From the cell containing the given text, extract its center point as (X, Y) coordinate. 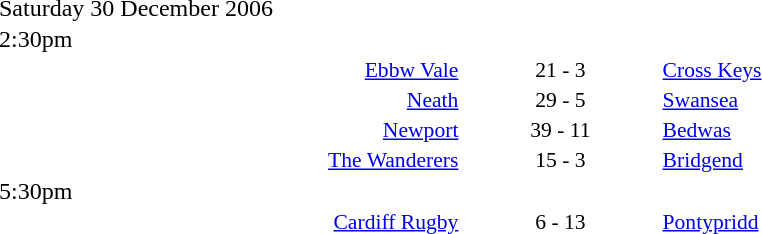
39 - 11 (560, 130)
15 - 3 (560, 160)
29 - 5 (560, 100)
21 - 3 (560, 70)
